Provide the [X, Y] coordinate of the cell's center where the given text is located.  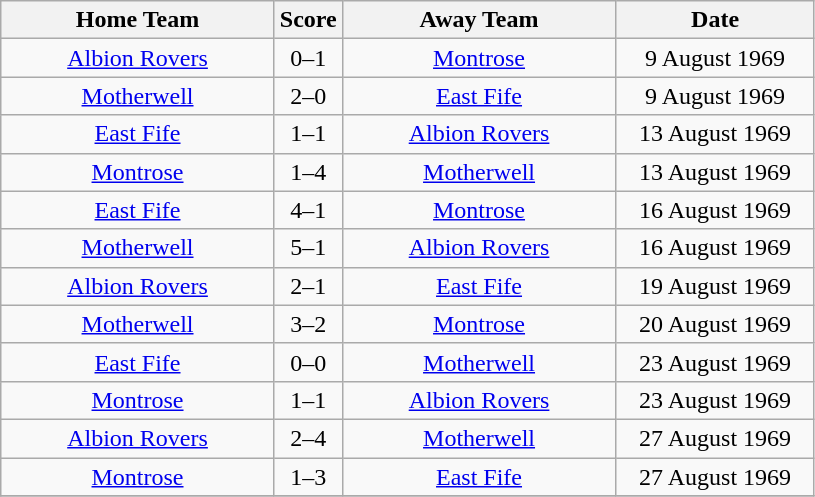
1–3 [308, 477]
Date [716, 20]
2–0 [308, 96]
2–4 [308, 438]
0–0 [308, 362]
Away Team [479, 20]
3–2 [308, 324]
1–4 [308, 172]
4–1 [308, 210]
Home Team [138, 20]
5–1 [308, 248]
0–1 [308, 58]
Score [308, 20]
19 August 1969 [716, 286]
20 August 1969 [716, 324]
2–1 [308, 286]
